Capture the cell that displays the provided text and extract its [x, y] central coordinate. 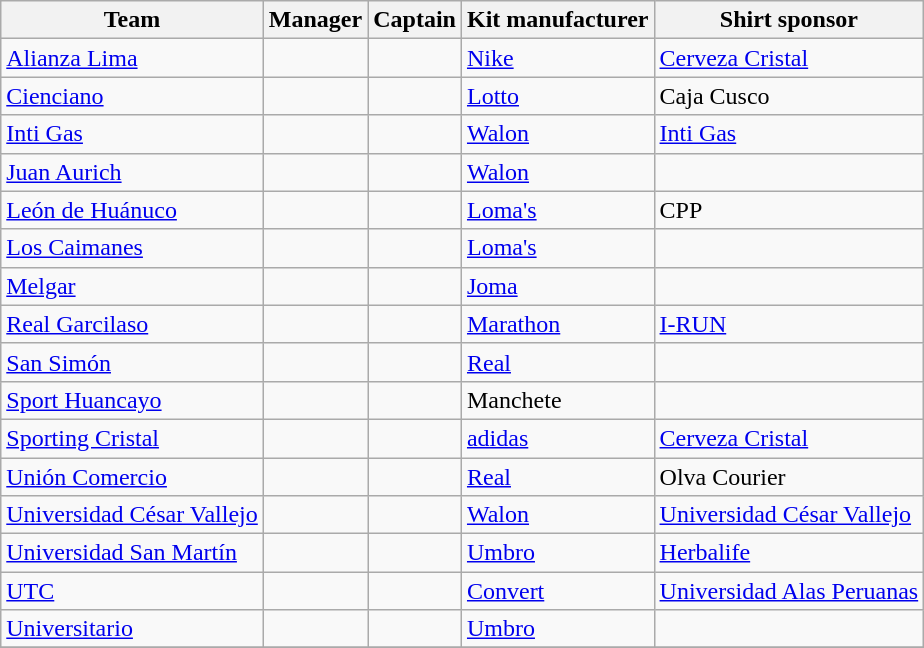
Sport Huancayo [132, 400]
adidas [558, 438]
Lotto [558, 96]
Kit manufacturer [558, 20]
Universidad San Martín [132, 553]
Shirt sponsor [789, 20]
Nike [558, 58]
Marathon [558, 324]
Alianza Lima [132, 58]
Universitario [132, 629]
Universidad Alas Peruanas [789, 591]
Olva Courier [789, 477]
Unión Comercio [132, 477]
Melgar [132, 286]
UTC [132, 591]
I-RUN [789, 324]
Captain [415, 20]
San Simón [132, 362]
Cienciano [132, 96]
Herbalife [789, 553]
Los Caimanes [132, 248]
Team [132, 20]
Manchete [558, 400]
Manager [315, 20]
Caja Cusco [789, 96]
Joma [558, 286]
Sporting Cristal [132, 438]
CPP [789, 210]
Juan Aurich [132, 172]
Real Garcilaso [132, 324]
León de Huánuco [132, 210]
Convert [558, 591]
